Search for the cell housing the specified text and yield its [X, Y] center coordinate. 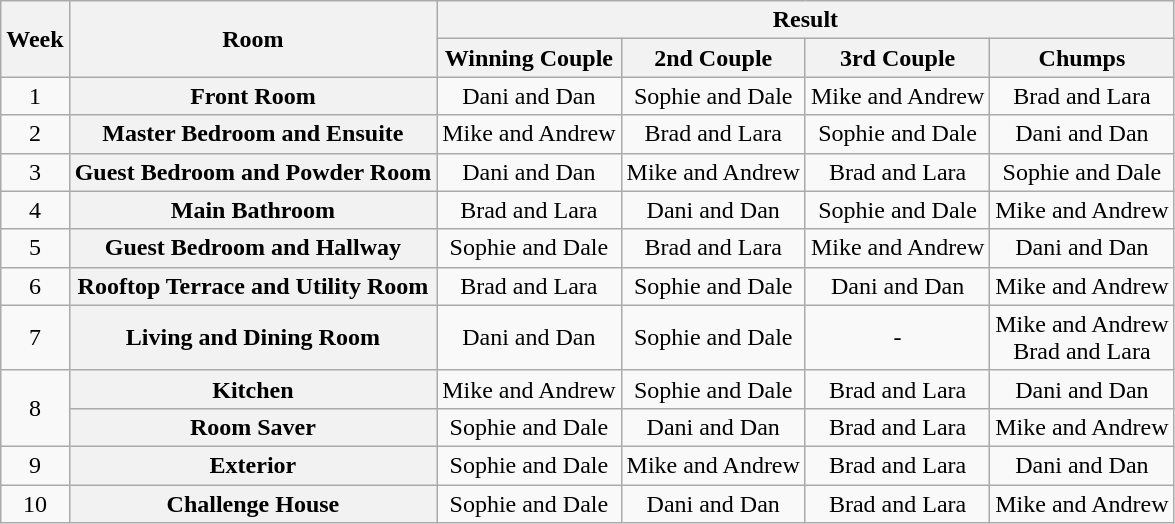
Room Saver [253, 427]
6 [35, 286]
Guest Bedroom and Powder Room [253, 172]
4 [35, 210]
Week [35, 39]
2 [35, 134]
Mike and AndrewBrad and Lara [1082, 338]
Result [806, 20]
Rooftop Terrace and Utility Room [253, 286]
Room [253, 39]
Chumps [1082, 58]
5 [35, 248]
Main Bathroom [253, 210]
- [897, 338]
3 [35, 172]
9 [35, 465]
Master Bedroom and Ensuite [253, 134]
Front Room [253, 96]
Exterior [253, 465]
10 [35, 503]
Living and Dining Room [253, 338]
Winning Couple [529, 58]
1 [35, 96]
3rd Couple [897, 58]
Kitchen [253, 389]
Guest Bedroom and Hallway [253, 248]
8 [35, 408]
Challenge House [253, 503]
2nd Couple [713, 58]
7 [35, 338]
